Locate the cell with the specified text and output its [x, y] center coordinate. 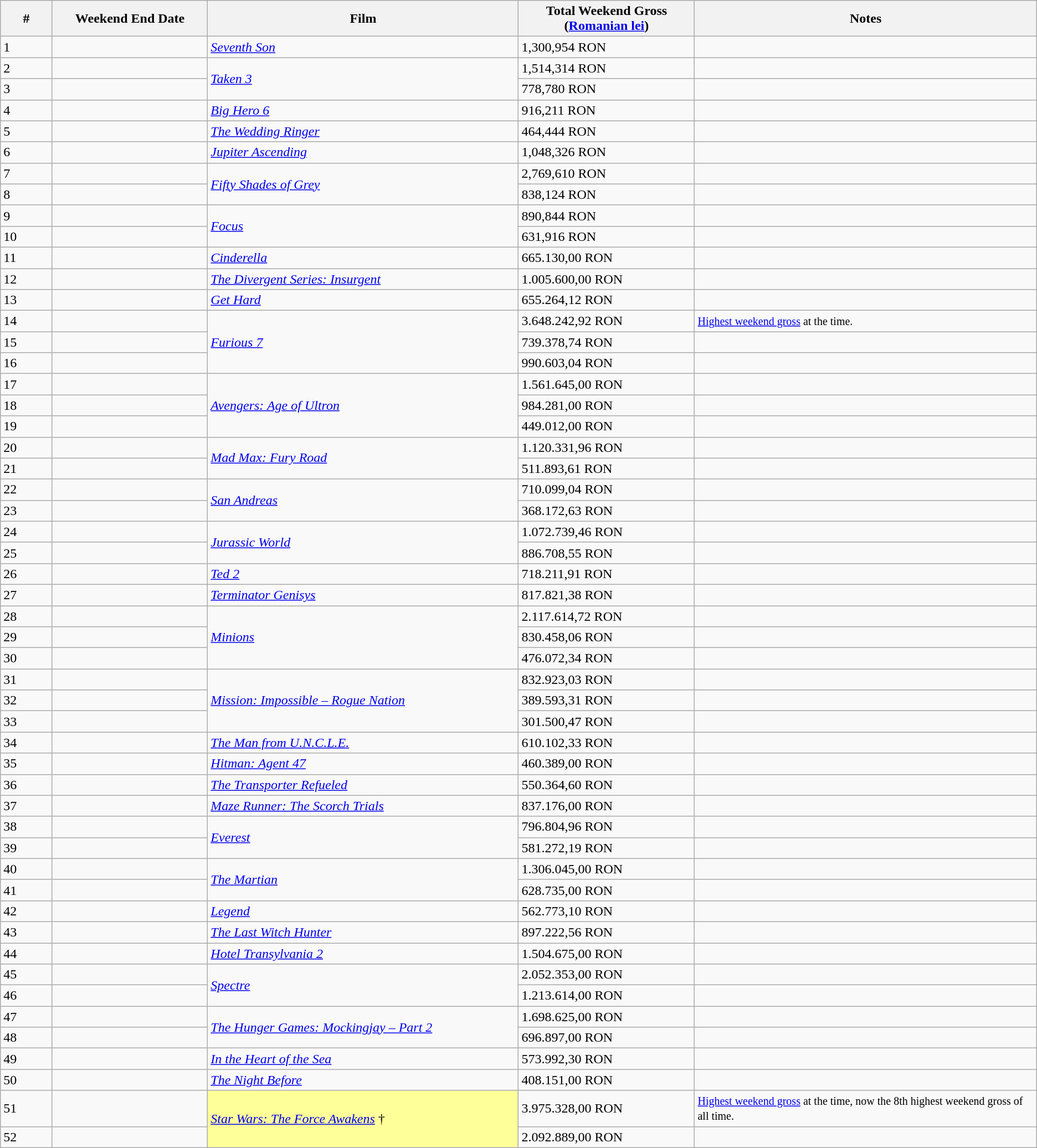
Maze Runner: The Scorch Trials [363, 806]
14 [27, 321]
4 [27, 110]
1,300,954 RON [607, 47]
22 [27, 490]
11 [27, 258]
408.151,00 RON [607, 1080]
817.821,38 RON [607, 595]
21 [27, 469]
# [27, 19]
890,844 RON [607, 215]
1.072.739,46 RON [607, 532]
The Martian [363, 879]
886.708,55 RON [607, 553]
The Divergent Series: Insurgent [363, 279]
20 [27, 447]
18 [27, 405]
51 [27, 1109]
449.012,00 RON [607, 426]
9 [27, 215]
984.281,00 RON [607, 405]
29 [27, 637]
The Night Before [363, 1080]
41 [27, 890]
26 [27, 574]
San Andreas [363, 500]
52 [27, 1137]
562.773,10 RON [607, 911]
610.102,33 RON [607, 743]
Highest weekend gross at the time, now the 8th highest weekend gross of all time. [865, 1109]
Focus [363, 226]
38 [27, 827]
8 [27, 194]
25 [27, 553]
573.992,30 RON [607, 1059]
5 [27, 131]
45 [27, 975]
39 [27, 848]
511.893,61 RON [607, 469]
897.222,56 RON [607, 932]
830.458,06 RON [607, 637]
Cinderella [363, 258]
Total Weekend Gross(Romanian lei) [607, 19]
916,211 RON [607, 110]
3 [27, 89]
Terminator Genisys [363, 595]
44 [27, 953]
696.897,00 RON [607, 1038]
Jurassic World [363, 542]
Fifty Shades of Grey [363, 184]
16 [27, 363]
The Transporter Refueled [363, 785]
368.172,63 RON [607, 511]
Taken 3 [363, 79]
Minions [363, 637]
Legend [363, 911]
Star Wars: The Force Awakens † [363, 1119]
15 [27, 342]
1.306.045,00 RON [607, 869]
3.648.242,92 RON [607, 321]
655.264,12 RON [607, 300]
Seventh Son [363, 47]
31 [27, 679]
1.561.645,00 RON [607, 384]
2.117.614,72 RON [607, 616]
990.603,04 RON [607, 363]
43 [27, 932]
1.504.675,00 RON [607, 953]
Film [363, 19]
838,124 RON [607, 194]
33 [27, 722]
Notes [865, 19]
Highest weekend gross at the time. [865, 321]
718.211,91 RON [607, 574]
The Wedding Ringer [363, 131]
46 [27, 996]
778,780 RON [607, 89]
3.975.328,00 RON [607, 1109]
389.593,31 RON [607, 701]
The Hunger Games: Mockingjay – Part 2 [363, 1027]
6 [27, 152]
10 [27, 236]
550.364,60 RON [607, 785]
23 [27, 511]
2 [27, 68]
13 [27, 300]
2,769,610 RON [607, 173]
36 [27, 785]
581.272,19 RON [607, 848]
Hotel Transylvania 2 [363, 953]
30 [27, 658]
The Man from U.N.C.L.E. [363, 743]
19 [27, 426]
37 [27, 806]
837.176,00 RON [607, 806]
832.923,03 RON [607, 679]
665.130,00 RON [607, 258]
17 [27, 384]
1,514,314 RON [607, 68]
Hitman: Agent 47 [363, 764]
50 [27, 1080]
24 [27, 532]
460.389,00 RON [607, 764]
Avengers: Age of Ultron [363, 405]
40 [27, 869]
Weekend End Date [130, 19]
In the Heart of the Sea [363, 1059]
Big Hero 6 [363, 110]
Mission: Impossible – Rogue Nation [363, 701]
32 [27, 701]
34 [27, 743]
49 [27, 1059]
631,916 RON [607, 236]
47 [27, 1017]
Spectre [363, 985]
Ted 2 [363, 574]
42 [27, 911]
2.052.353,00 RON [607, 975]
464,444 RON [607, 131]
48 [27, 1038]
1.213.614,00 RON [607, 996]
Get Hard [363, 300]
739.378,74 RON [607, 342]
1,048,326 RON [607, 152]
Everest [363, 837]
Jupiter Ascending [363, 152]
710.099,04 RON [607, 490]
628.735,00 RON [607, 890]
1.005.600,00 RON [607, 279]
301.500,47 RON [607, 722]
27 [27, 595]
1 [27, 47]
28 [27, 616]
Mad Max: Fury Road [363, 458]
35 [27, 764]
Furious 7 [363, 342]
796.804,96 RON [607, 827]
The Last Witch Hunter [363, 932]
1.120.331,96 RON [607, 447]
1.698.625,00 RON [607, 1017]
7 [27, 173]
12 [27, 279]
2.092.889,00 RON [607, 1137]
476.072,34 RON [607, 658]
